Provide the [x, y] coordinate of the cell's center where the given text is located.  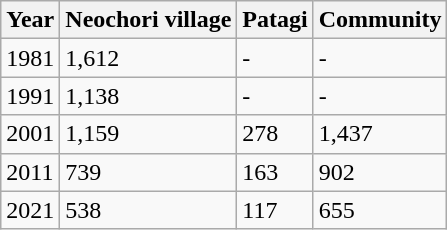
739 [148, 172]
Year [30, 20]
1,138 [148, 96]
Community [380, 20]
1,159 [148, 134]
Patagi [275, 20]
117 [275, 210]
2021 [30, 210]
1981 [30, 58]
1,612 [148, 58]
2011 [30, 172]
655 [380, 210]
163 [275, 172]
1991 [30, 96]
902 [380, 172]
1,437 [380, 134]
Neochori village [148, 20]
538 [148, 210]
278 [275, 134]
2001 [30, 134]
